Output the [x, y] coordinate of the center of the cell containing the given text.  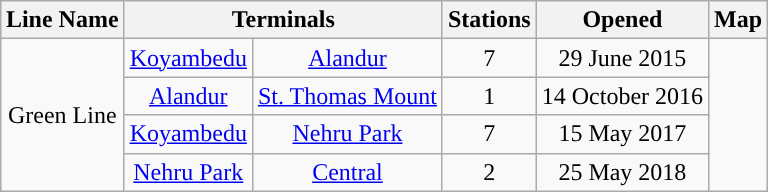
15 May 2017 [622, 134]
14 October 2016 [622, 96]
Line Name [62, 20]
Map [738, 20]
1 [489, 96]
25 May 2018 [622, 172]
Stations [489, 20]
Green Line [62, 115]
St. Thomas Mount [347, 96]
Opened [622, 20]
Terminals [283, 20]
2 [489, 172]
29 June 2015 [622, 58]
Central [347, 172]
